Identify which cell holds the provided text, then report its [x, y] central coordinate. 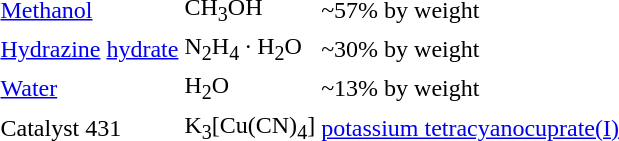
N2H4 · H2O [250, 49]
H2O [250, 89]
